Scan for the cell matching the given text and deliver its (x, y) coordinate at center. 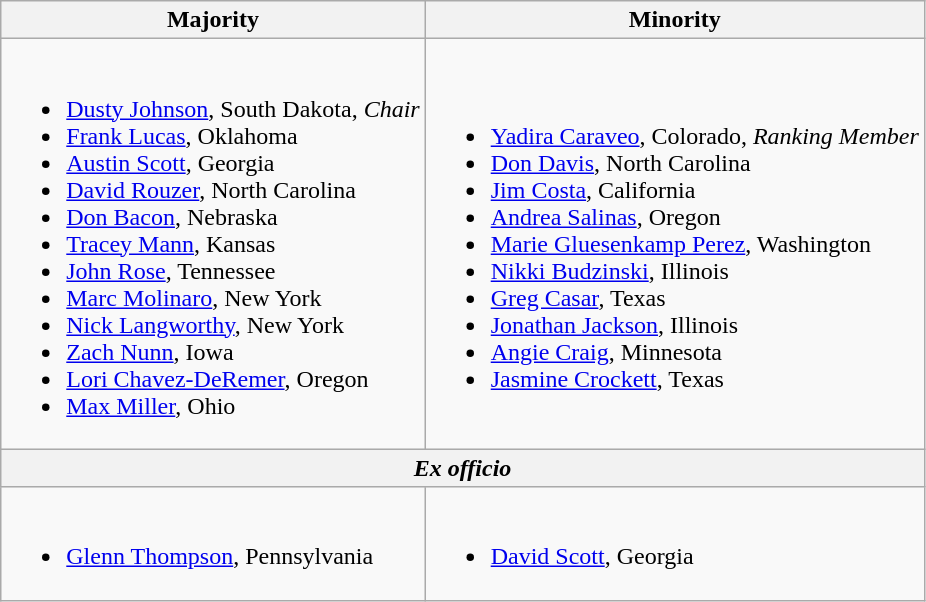
Majority (213, 20)
Glenn Thompson, Pennsylvania (213, 544)
Ex officio (463, 468)
David Scott, Georgia (674, 544)
Minority (674, 20)
